Scan for the cell matching the given text and deliver its (x, y) coordinate at center. 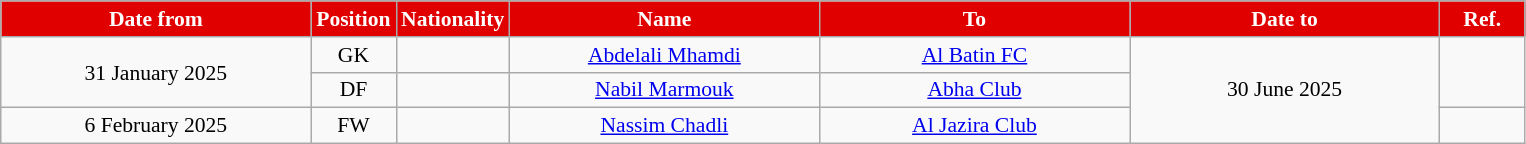
6 February 2025 (156, 126)
Name (664, 19)
GK (354, 55)
FW (354, 126)
Position (354, 19)
DF (354, 90)
Abha Club (974, 90)
Date to (1285, 19)
Al Jazira Club (974, 126)
31 January 2025 (156, 72)
Ref. (1482, 19)
Al Batin FC (974, 55)
Abdelali Mhamdi (664, 55)
Nabil Marmouk (664, 90)
Nassim Chadli (664, 126)
30 June 2025 (1285, 90)
To (974, 19)
Date from (156, 19)
Nationality (452, 19)
